Provide the (x, y) coordinate of the cell's center where the given text is located.  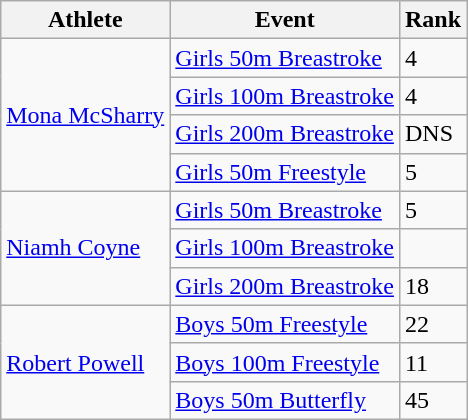
Rank (432, 20)
18 (432, 286)
DNS (432, 134)
Boys 50m Butterfly (285, 400)
Robert Powell (86, 362)
22 (432, 324)
Niamh Coyne (86, 248)
45 (432, 400)
Boys 50m Freestyle (285, 324)
Girls 50m Freestyle (285, 172)
Athlete (86, 20)
Boys 100m Freestyle (285, 362)
Mona McSharry (86, 115)
11 (432, 362)
Event (285, 20)
